Output the [X, Y] coordinate of the center of the cell containing the given text.  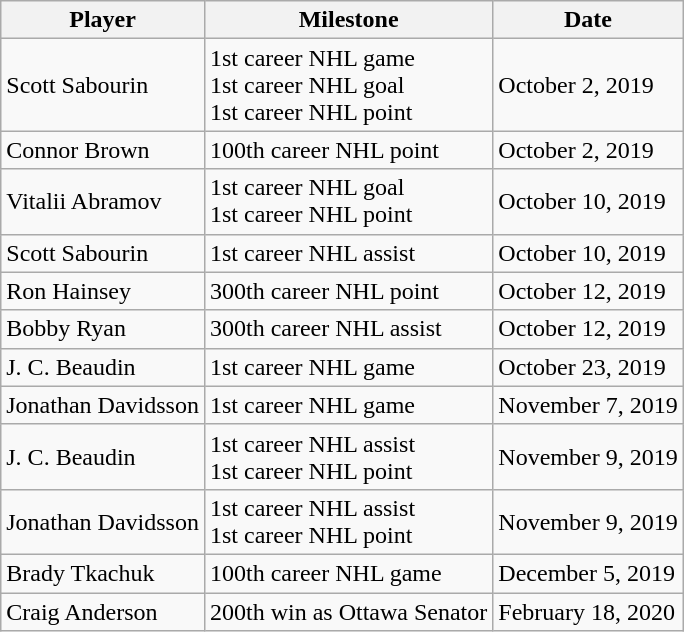
1st career NHL game1st career NHL goal1st career NHL point [348, 85]
Connor Brown [103, 150]
October 23, 2019 [588, 367]
Milestone [348, 20]
1st career NHL goal1st career NHL point [348, 202]
December 5, 2019 [588, 573]
300th career NHL assist [348, 329]
Brady Tkachuk [103, 573]
300th career NHL point [348, 291]
Bobby Ryan [103, 329]
Vitalii Abramov [103, 202]
November 7, 2019 [588, 405]
Ron Hainsey [103, 291]
Date [588, 20]
1st career NHL assist [348, 253]
February 18, 2020 [588, 611]
Craig Anderson [103, 611]
100th career NHL point [348, 150]
200th win as Ottawa Senator [348, 611]
100th career NHL game [348, 573]
Player [103, 20]
